Scan for the cell matching the given text and deliver its [X, Y] coordinate at center. 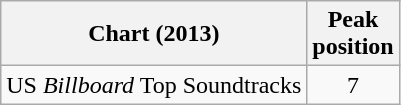
US Billboard Top Soundtracks [154, 85]
Chart (2013) [154, 34]
Peakposition [353, 34]
7 [353, 85]
